Return [X, Y] of the center of cell containing provided text 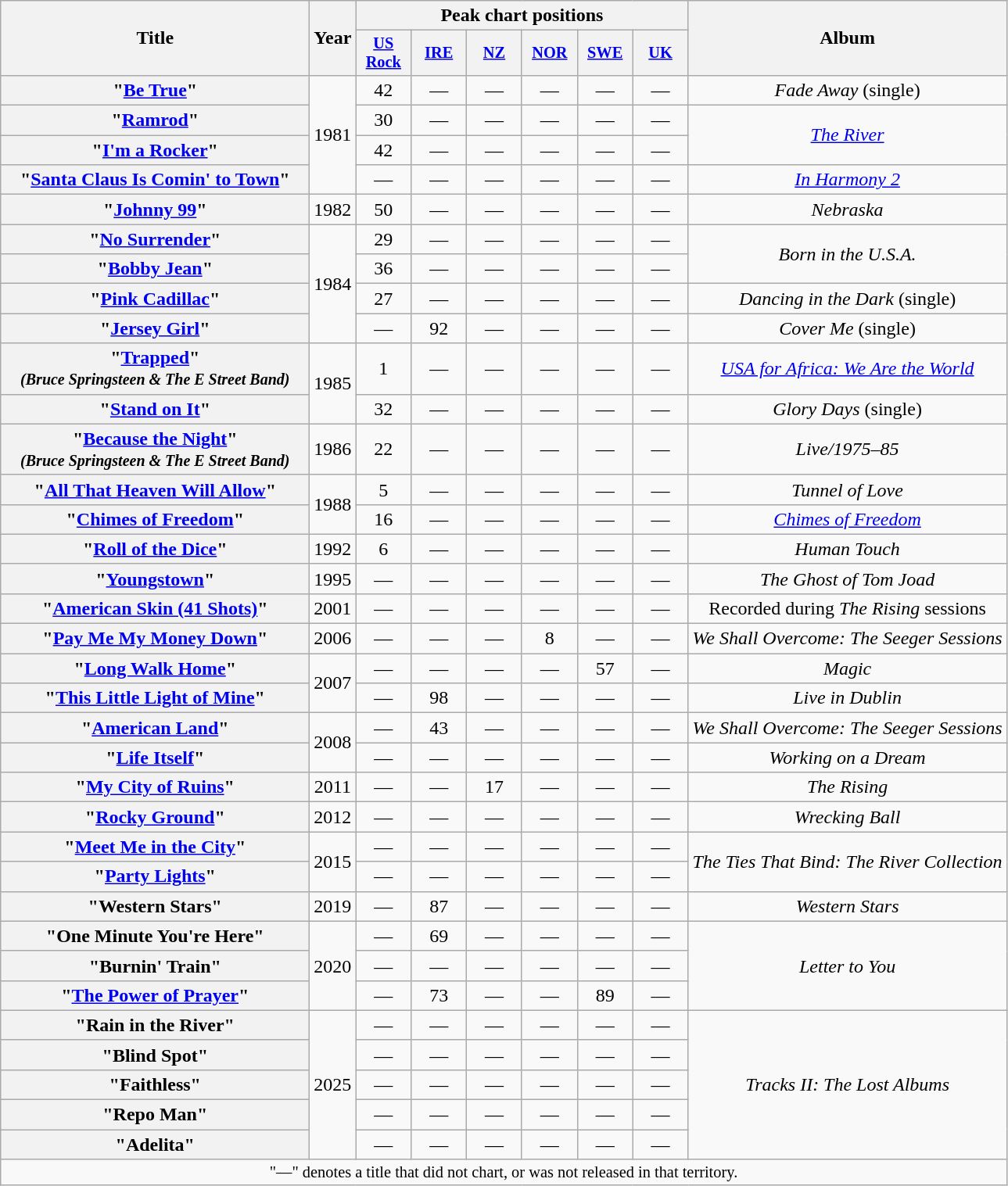
Working on a Dream [848, 758]
US Rock [383, 53]
"Long Walk Home" [155, 668]
"Pink Cadillac" [155, 299]
1995 [333, 579]
1985 [333, 383]
"Faithless" [155, 1084]
"American Skin (41 Shots)" [155, 608]
Human Touch [848, 549]
43 [439, 728]
"Burnin' Train" [155, 966]
5 [383, 489]
"Jersey Girl" [155, 328]
1992 [333, 549]
2015 [333, 862]
The Rising [848, 787]
Tracks II: The Lost Albums [848, 1084]
27 [383, 299]
2025 [333, 1084]
2020 [333, 966]
8 [549, 639]
1984 [333, 284]
"Santa Claus Is Comin' to Town" [155, 180]
"I'm a Rocker" [155, 150]
Born in the U.S.A. [848, 254]
NZ [494, 53]
"—" denotes a title that did not chart, or was not released in that territory. [504, 1173]
The Ghost of Tom Joad [848, 579]
57 [605, 668]
36 [383, 269]
17 [494, 787]
"Stand on It" [155, 409]
87 [439, 906]
50 [383, 210]
Nebraska [848, 210]
"Adelita" [155, 1145]
32 [383, 409]
2019 [333, 906]
The Ties That Bind: The River Collection [848, 862]
IRE [439, 53]
"Life Itself" [155, 758]
"Blind Spot" [155, 1055]
"Pay Me My Money Down" [155, 639]
The River [848, 135]
"The Power of Prayer" [155, 995]
"This Little Light of Mine" [155, 698]
"Rocky Ground" [155, 817]
"Meet Me in the City" [155, 847]
"Repo Man" [155, 1115]
92 [439, 328]
"Youngstown" [155, 579]
69 [439, 936]
"Be True" [155, 90]
22 [383, 449]
"Rain in the River" [155, 1025]
Tunnel of Love [848, 489]
98 [439, 698]
Chimes of Freedom [848, 519]
2008 [333, 743]
16 [383, 519]
1 [383, 369]
2011 [333, 787]
"Party Lights" [155, 876]
"Bobby Jean" [155, 269]
Cover Me (single) [848, 328]
Live in Dublin [848, 698]
Dancing in the Dark (single) [848, 299]
2012 [333, 817]
"Johnny 99" [155, 210]
Fade Away (single) [848, 90]
Album [848, 38]
73 [439, 995]
"My City of Ruins" [155, 787]
2007 [333, 683]
Peak chart positions [522, 16]
"Trapped"(Bruce Springsteen & The E Street Band) [155, 369]
"Roll of the Dice" [155, 549]
Recorded during The Rising sessions [848, 608]
2006 [333, 639]
"Western Stars" [155, 906]
"Because the Night"(Bruce Springsteen & The E Street Band) [155, 449]
"Ramrod" [155, 120]
Wrecking Ball [848, 817]
"One Minute You're Here" [155, 936]
Live/1975–85 [848, 449]
"Chimes of Freedom" [155, 519]
Title [155, 38]
"American Land" [155, 728]
1981 [333, 134]
1982 [333, 210]
Letter to You [848, 966]
In Harmony 2 [848, 180]
NOR [549, 53]
30 [383, 120]
UK [660, 53]
Magic [848, 668]
29 [383, 239]
Western Stars [848, 906]
Glory Days (single) [848, 409]
1986 [333, 449]
"No Surrender" [155, 239]
6 [383, 549]
"All That Heaven Will Allow" [155, 489]
1988 [333, 504]
Year [333, 38]
USA for Africa: We Are the World [848, 369]
89 [605, 995]
2001 [333, 608]
SWE [605, 53]
